Find where the given text appears and provide that cell's center as (X, Y) coordinate. 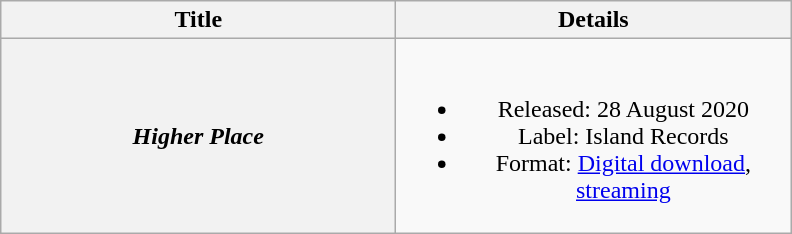
Title (198, 20)
Higher Place (198, 136)
Released: 28 August 2020Label: Island RecordsFormat: Digital download, streaming (594, 136)
Details (594, 20)
